Extract the [X, Y] coordinate from the center of the cell holding the provided text.  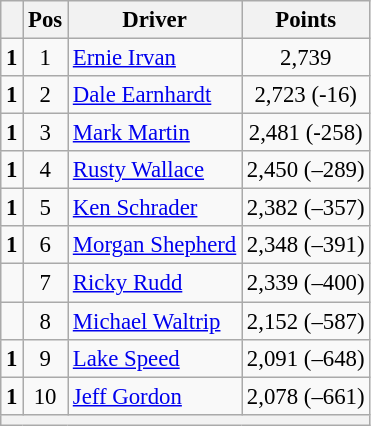
7 [46, 283]
Driver [155, 20]
2,091 (–648) [306, 358]
10 [46, 396]
8 [46, 321]
Ricky Rudd [155, 283]
2,382 (–357) [306, 208]
2,450 (–289) [306, 170]
Jeff Gordon [155, 396]
Morgan Shepherd [155, 245]
Ernie Irvan [155, 58]
2,481 (-258) [306, 133]
2,739 [306, 58]
2,723 (-16) [306, 95]
2,152 (–587) [306, 321]
Rusty Wallace [155, 170]
Lake Speed [155, 358]
6 [46, 245]
Michael Waltrip [155, 321]
4 [46, 170]
3 [46, 133]
2,339 (–400) [306, 283]
2 [46, 95]
Pos [46, 20]
9 [46, 358]
5 [46, 208]
2,348 (–391) [306, 245]
Points [306, 20]
Mark Martin [155, 133]
2,078 (–661) [306, 396]
Ken Schrader [155, 208]
Dale Earnhardt [155, 95]
